Locate the cell with the specified text and output its (X, Y) center coordinate. 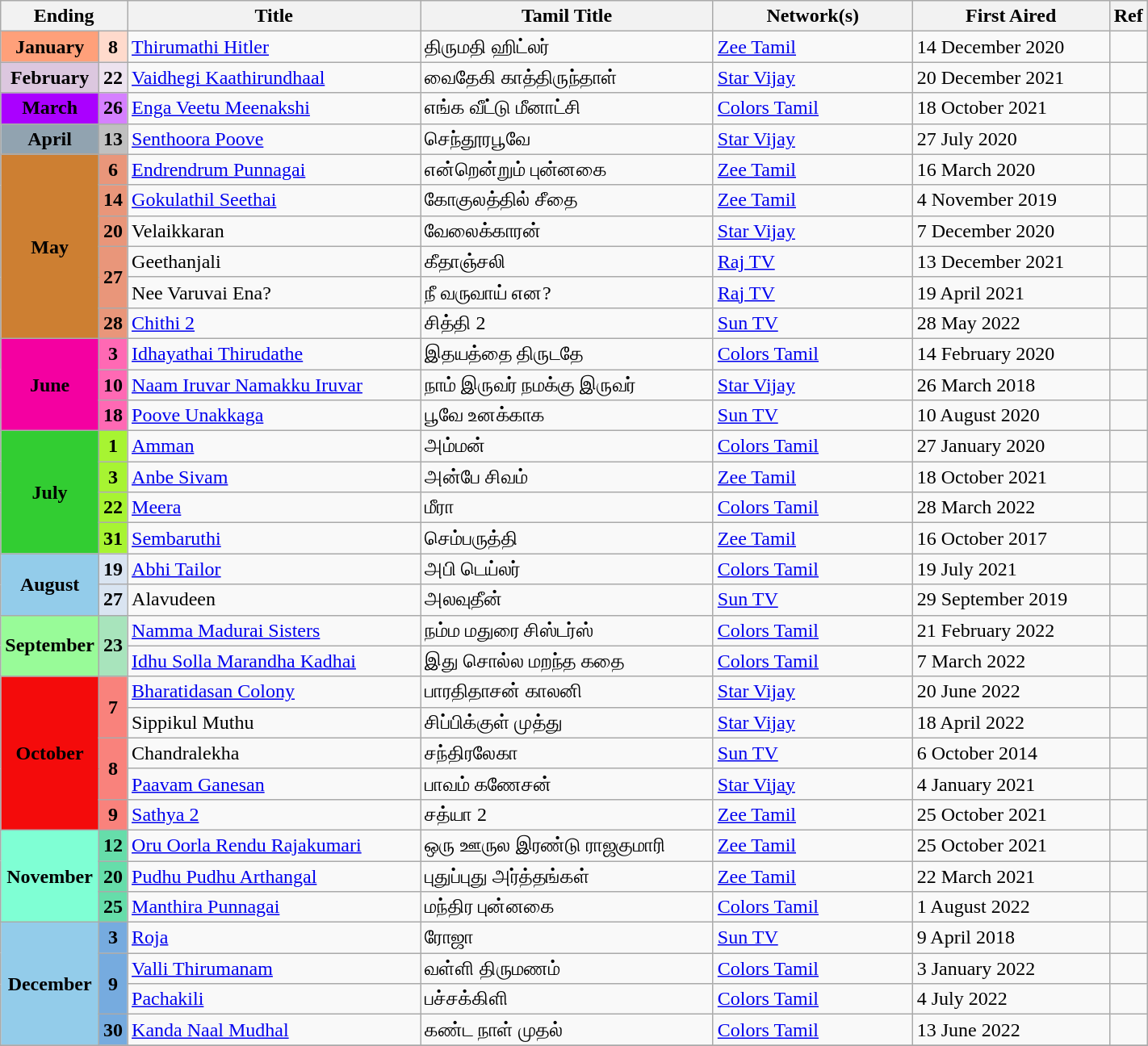
புதுப்புது அர்த்தங்கள் (567, 876)
பச்சக்கிளி (567, 999)
Chandralekha (274, 753)
Idhayathai Thirudathe (274, 354)
நாம் இருவர் நமக்கு இருவர் (567, 385)
26 (113, 108)
Paavam Ganesan (274, 784)
Velaikkaran (274, 231)
7 March 2022 (1011, 661)
Bharatidasan Colony (274, 692)
என்றென்றும் புன்னகை (567, 169)
Sembaruthi (274, 538)
13 December 2021 (1011, 261)
பூவே உனக்காக (567, 416)
19 (113, 569)
20 December 2021 (1011, 77)
May (50, 246)
Poove Unakkaga (274, 416)
26 March 2018 (1011, 385)
18 April 2022 (1011, 722)
பாரதிதாசன் காலனி (567, 692)
October (50, 753)
19 July 2021 (1011, 569)
Naam Iruvar Namakku Iruvar (274, 385)
வள்ளி திருமணம் (567, 969)
நம்ம மதுரை சிஸ்டர்ஸ் (567, 630)
7 December 2020 (1011, 231)
சித்தி 2 (567, 323)
மந்திர புன்னகை (567, 907)
Valli Thirumanam (274, 969)
14 (113, 200)
31 (113, 538)
கீதாஞ்சலி (567, 261)
ஒரு ஊருல இரண்டு ராஜகுமாரி (567, 845)
November (50, 876)
Namma Madurai Sisters (274, 630)
Kanda Naal Mudhal (274, 1030)
Enga Veetu Meenakshi (274, 108)
21 February 2022 (1011, 630)
23 (113, 646)
Network(s) (812, 16)
Thirumathi Hitler (274, 47)
9 April 2018 (1011, 938)
28 (113, 323)
12 (113, 845)
February (50, 77)
6 October 2014 (1011, 753)
13 June 2022 (1011, 1030)
Sathya 2 (274, 814)
சந்திரலேகா (567, 753)
27 January 2020 (1011, 446)
Endrendrum Punnagai (274, 169)
Nee Varuvai Ena? (274, 292)
Title (274, 16)
Vaidhegi Kaathirundhaal (274, 77)
கண்ட நாள் முதல் (567, 1030)
10 (113, 385)
13 (113, 139)
Sippikul Muthu (274, 722)
திருமதி ஹிட்லர் (567, 47)
Amman (274, 446)
எங்க வீட்டு மீனாட்சி (567, 108)
January (50, 47)
25 (113, 907)
மீரா (567, 508)
June (50, 384)
16 October 2017 (1011, 538)
14 December 2020 (1011, 47)
4 November 2019 (1011, 200)
29 September 2019 (1011, 600)
Geethanjali (274, 261)
Abhi Tailor (274, 569)
வேலைக்காரன் (567, 231)
Anbe Sivam (274, 477)
செம்பருத்தி (567, 538)
7 (113, 707)
இது சொல்ல மறந்த கதை (567, 661)
19 April 2021 (1011, 292)
Ref (1129, 16)
Pachakili (274, 999)
சிப்பிக்குள் முத்து (567, 722)
Pudhu Pudhu Arthangal (274, 876)
6 (113, 169)
Idhu Solla Marandha Kadhai (274, 661)
4 January 2021 (1011, 784)
Ending (65, 16)
28 March 2022 (1011, 508)
July (50, 492)
Tamil Title (567, 16)
Manthira Punnagai (274, 907)
April (50, 139)
செந்தூரபூவே (567, 139)
Gokulathil Seethai (274, 200)
Senthoora Poove (274, 139)
வைதேகி காத்திருந்தாள் (567, 77)
3 January 2022 (1011, 969)
First Aired (1011, 16)
16 March 2020 (1011, 169)
March (50, 108)
அலவுதீன் (567, 600)
20 June 2022 (1011, 692)
பாவம் கணேசன் (567, 784)
இதயத்தை திருடதே (567, 354)
நீ வருவாய் என? (567, 292)
1 (113, 446)
September (50, 646)
27 July 2020 (1011, 139)
28 May 2022 (1011, 323)
30 (113, 1030)
Meera (274, 508)
அபி டெய்லர் (567, 569)
22 March 2021 (1011, 876)
Alavudeen (274, 600)
1 August 2022 (1011, 907)
ரோஜா (567, 938)
December (50, 984)
சத்யா 2 (567, 814)
August (50, 584)
Chithi 2 (274, 323)
Roja (274, 938)
அம்மன் (567, 446)
18 (113, 416)
Oru Oorla Rendu Rajakumari (274, 845)
14 February 2020 (1011, 354)
4 July 2022 (1011, 999)
10 August 2020 (1011, 416)
கோகுலத்தில் சீதை (567, 200)
அன்பே சிவம் (567, 477)
